Locate the cell with the specified text and output its [X, Y] center coordinate. 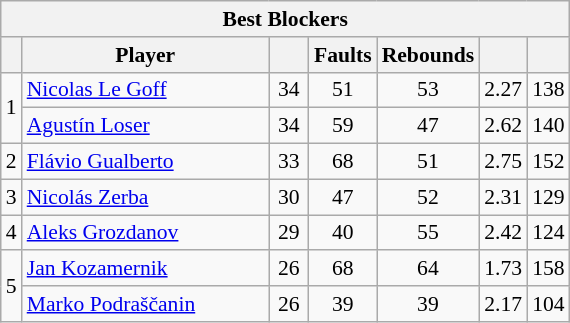
138 [548, 90]
Best Blockers [286, 19]
Flávio Gualberto [146, 162]
33 [289, 162]
2.42 [503, 233]
64 [428, 269]
Player [146, 55]
29 [289, 233]
53 [428, 90]
Nicolás Zerba [146, 197]
Agustín Loser [146, 126]
4 [12, 233]
152 [548, 162]
52 [428, 197]
129 [548, 197]
3 [12, 197]
55 [428, 233]
Nicolas Le Goff [146, 90]
Aleks Grozdanov [146, 233]
2.62 [503, 126]
1.73 [503, 269]
140 [548, 126]
124 [548, 233]
2.27 [503, 90]
Rebounds [428, 55]
104 [548, 304]
30 [289, 197]
2.17 [503, 304]
5 [12, 286]
1 [12, 108]
158 [548, 269]
Jan Kozamernik [146, 269]
59 [343, 126]
40 [343, 233]
2.75 [503, 162]
2 [12, 162]
2.31 [503, 197]
Faults [343, 55]
Marko Podraščanin [146, 304]
